From the cell containing the given text, extract its center point as (x, y) coordinate. 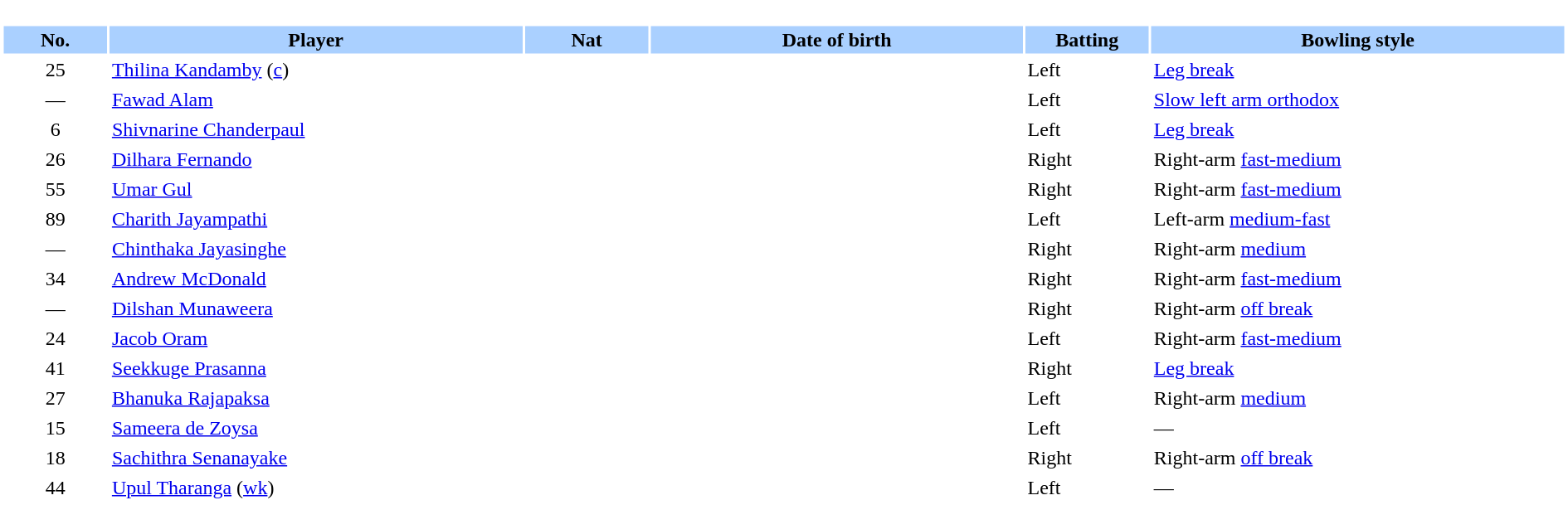
Fawad Alam (316, 100)
41 (55, 368)
Upul Tharanga (wk) (316, 488)
Nat (586, 40)
Thilina Kandamby (c) (316, 70)
Charith Jayampathi (316, 219)
Bowling style (1358, 40)
6 (55, 129)
Date of birth (837, 40)
44 (55, 488)
Sameera de Zoysa (316, 428)
55 (55, 189)
No. (55, 40)
24 (55, 338)
Seekkuge Prasanna (316, 368)
25 (55, 70)
26 (55, 159)
Umar Gul (316, 189)
Batting (1087, 40)
Dilhara Fernando (316, 159)
Andrew McDonald (316, 279)
Slow left arm orthodox (1358, 100)
Dilshan Munaweera (316, 308)
Left-arm medium-fast (1358, 219)
15 (55, 428)
89 (55, 219)
Sachithra Senanayake (316, 458)
Player (316, 40)
27 (55, 398)
Chinthaka Jayasinghe (316, 249)
34 (55, 279)
Shivnarine Chanderpaul (316, 129)
18 (55, 458)
Jacob Oram (316, 338)
Bhanuka Rajapaksa (316, 398)
